Capture the cell that displays the provided text and extract its [x, y] central coordinate. 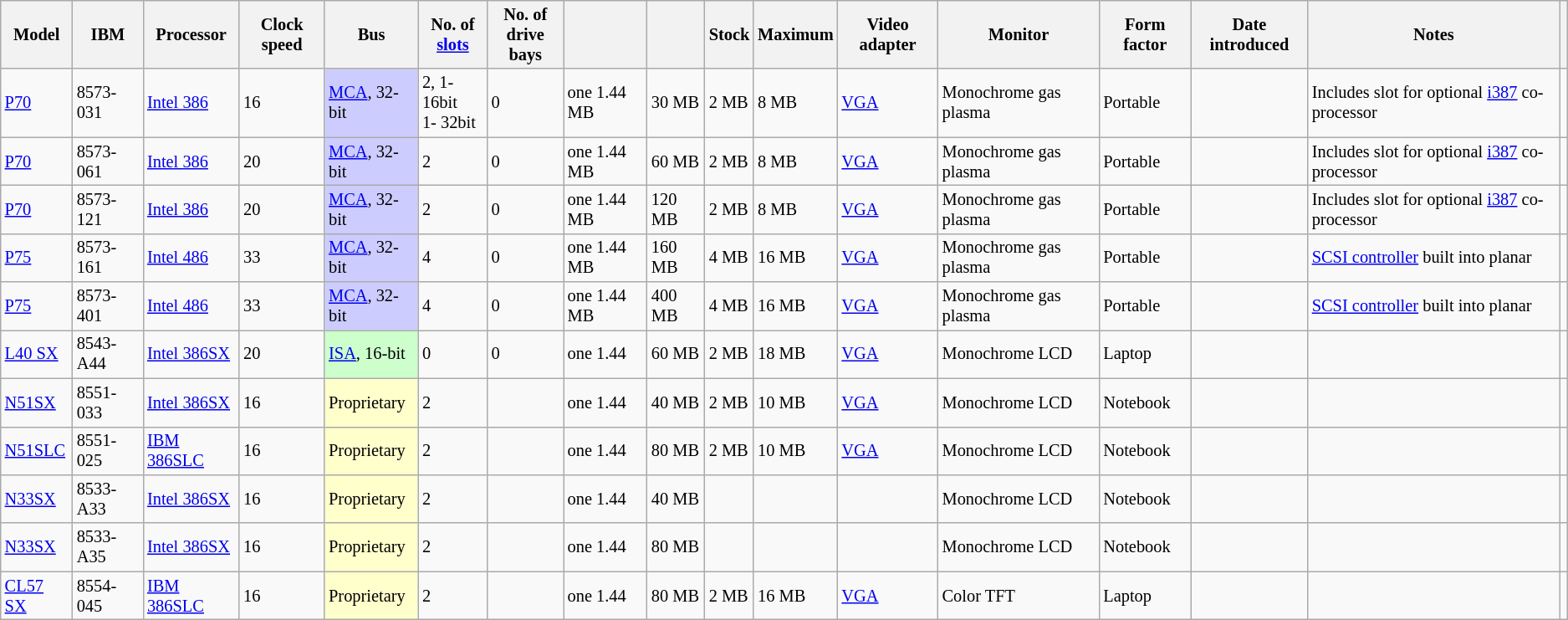
8551-033 [108, 402]
Stock [729, 34]
Notes [1433, 34]
L40 SX [37, 354]
Bus [371, 34]
8533-A35 [108, 547]
Model [37, 34]
CL57 SX [37, 596]
Processor [191, 34]
8573-121 [108, 209]
N51SLC [37, 451]
8551-025 [108, 451]
Clock speed [282, 34]
No. ofdrive bays [525, 34]
Monitor [1019, 34]
Date introduced [1249, 34]
ISA, 16-bit [371, 354]
8573-401 [108, 306]
2, 1-16bit1- 32bit [453, 103]
N51SX [37, 402]
8554-045 [108, 596]
30 MB [676, 103]
Form factor [1145, 34]
8573-061 [108, 161]
8543-A44 [108, 354]
Color TFT [1019, 596]
8573-161 [108, 258]
8533-A33 [108, 499]
160 MB [676, 258]
Maximum [795, 34]
120 MB [676, 209]
Video adapter [888, 34]
400 MB [676, 306]
8573-031 [108, 103]
No. ofslots [453, 34]
IBM [108, 34]
18 MB [795, 354]
